Return the [X, Y] coordinate for the center point of the cell that contains the specified text.  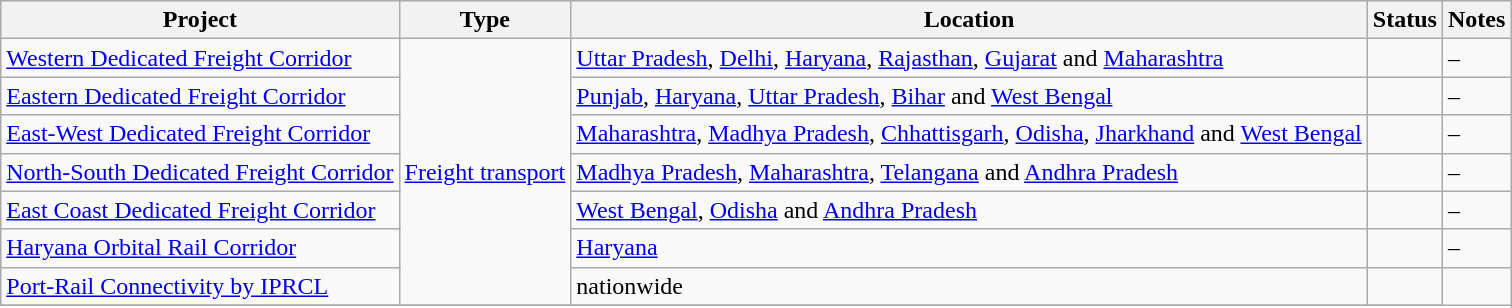
Uttar Pradesh, Delhi, Haryana, Rajasthan, Gujarat and Maharashtra [970, 58]
Madhya Pradesh, Maharashtra, Telangana and Andhra Pradesh [970, 172]
Haryana [970, 248]
nationwide [970, 286]
Punjab, Haryana, Uttar Pradesh, Bihar and West Bengal [970, 96]
Freight transport [485, 172]
Project [200, 20]
Maharashtra, Madhya Pradesh, Chhattisgarh, Odisha, Jharkhand and West Bengal [970, 134]
Notes [1476, 20]
Location [970, 20]
Status [1404, 20]
Port-Rail Connectivity by IPRCL [200, 286]
West Bengal, Odisha and Andhra Pradesh [970, 210]
Haryana Orbital Rail Corridor [200, 248]
East Coast Dedicated Freight Corridor [200, 210]
Eastern Dedicated Freight Corridor [200, 96]
Type [485, 20]
North-South Dedicated Freight Corridor [200, 172]
East-West Dedicated Freight Corridor [200, 134]
Western Dedicated Freight Corridor [200, 58]
